Locate the cell with the specified text and output its [X, Y] center coordinate. 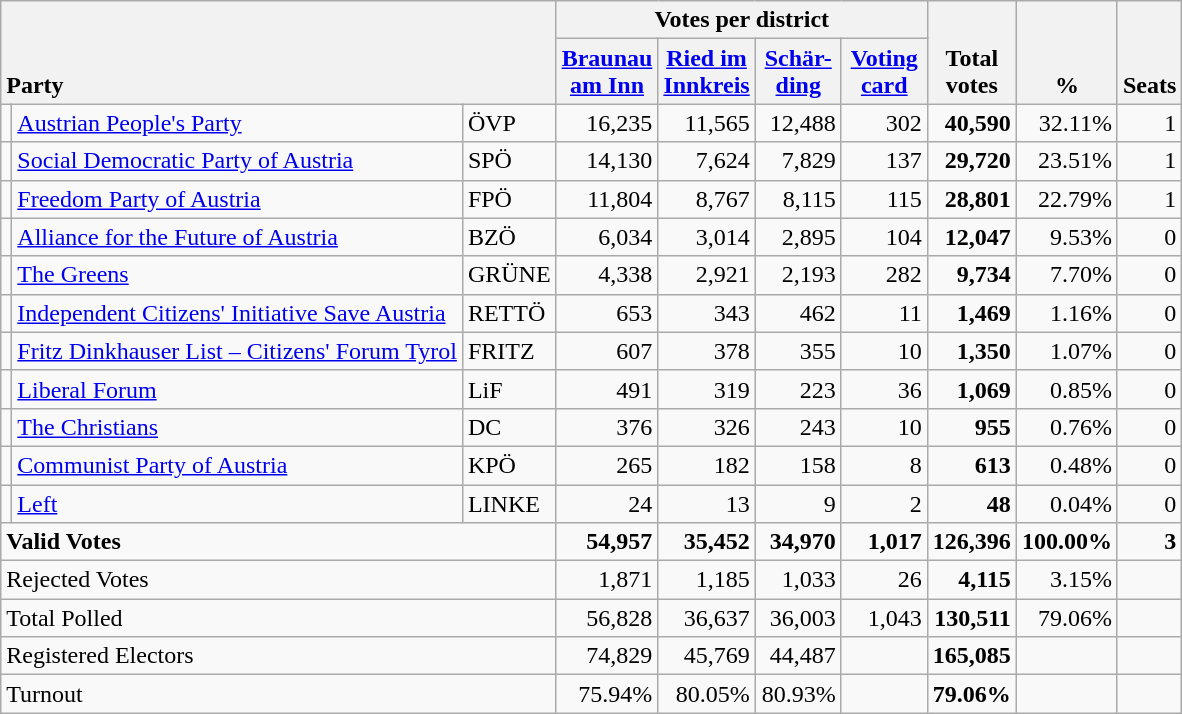
7,624 [706, 161]
36,003 [798, 618]
165,085 [972, 656]
2,921 [706, 275]
8,115 [798, 199]
Totalvotes [972, 52]
11,565 [706, 123]
491 [607, 389]
2 [884, 503]
2,895 [798, 237]
Alliance for the Future of Austria [238, 237]
Votingcard [884, 72]
9.53% [1066, 237]
GRÜNE [509, 275]
3,014 [706, 237]
115 [884, 199]
4,115 [972, 580]
11 [884, 313]
Registered Electors [278, 656]
FRITZ [509, 351]
LiF [509, 389]
378 [706, 351]
1,043 [884, 618]
1,350 [972, 351]
Liberal Forum [238, 389]
182 [706, 465]
44,487 [798, 656]
13 [706, 503]
36,637 [706, 618]
74,829 [607, 656]
1,871 [607, 580]
34,970 [798, 542]
2,193 [798, 275]
The Christians [238, 427]
Turnout [278, 694]
40,590 [972, 123]
Left [238, 503]
48 [972, 503]
29,720 [972, 161]
BZÖ [509, 237]
Fritz Dinkhauser List – Citizens' Forum Tyrol [238, 351]
Austrian People's Party [238, 123]
12,047 [972, 237]
613 [972, 465]
0.85% [1066, 389]
355 [798, 351]
158 [798, 465]
1,469 [972, 313]
11,804 [607, 199]
343 [706, 313]
22.79% [1066, 199]
% [1066, 52]
1,017 [884, 542]
Social Democratic Party of Austria [238, 161]
955 [972, 427]
326 [706, 427]
56,828 [607, 618]
ÖVP [509, 123]
Party [278, 52]
319 [706, 389]
243 [798, 427]
Freedom Party of Austria [238, 199]
282 [884, 275]
7.70% [1066, 275]
14,130 [607, 161]
376 [607, 427]
8 [884, 465]
1,185 [706, 580]
80.05% [706, 694]
Valid Votes [278, 542]
653 [607, 313]
0.76% [1066, 427]
462 [798, 313]
80.93% [798, 694]
Communist Party of Austria [238, 465]
KPÖ [509, 465]
9 [798, 503]
137 [884, 161]
1.07% [1066, 351]
Braunauam Inn [607, 72]
RETTÖ [509, 313]
7,829 [798, 161]
12,488 [798, 123]
35,452 [706, 542]
Ried imInnkreis [706, 72]
0.48% [1066, 465]
26 [884, 580]
75.94% [607, 694]
126,396 [972, 542]
24 [607, 503]
LINKE [509, 503]
8,767 [706, 199]
302 [884, 123]
45,769 [706, 656]
Votes per district [742, 20]
104 [884, 237]
Schär-ding [798, 72]
1.16% [1066, 313]
Independent Citizens' Initiative Save Austria [238, 313]
9,734 [972, 275]
36 [884, 389]
SPÖ [509, 161]
223 [798, 389]
100.00% [1066, 542]
The Greens [238, 275]
DC [509, 427]
1,033 [798, 580]
0.04% [1066, 503]
6,034 [607, 237]
Total Polled [278, 618]
32.11% [1066, 123]
FPÖ [509, 199]
54,957 [607, 542]
4,338 [607, 275]
130,511 [972, 618]
28,801 [972, 199]
Rejected Votes [278, 580]
3 [1149, 542]
3.15% [1066, 580]
1,069 [972, 389]
265 [607, 465]
16,235 [607, 123]
607 [607, 351]
23.51% [1066, 161]
Seats [1149, 52]
